Extract the [x, y] coordinate from the center of the cell holding the provided text.  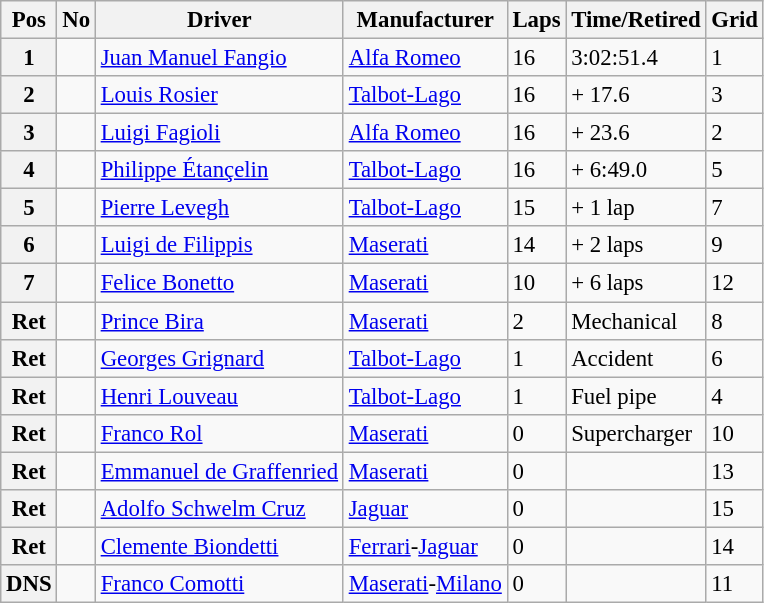
Prince Bira [219, 321]
Louis Rosier [219, 95]
Clemente Biondetti [219, 546]
Ferrari-Jaguar [425, 546]
12 [734, 283]
Fuel pipe [636, 396]
Maserati-Milano [425, 584]
Franco Comotti [219, 584]
Supercharger [636, 433]
DNS [29, 584]
Manufacturer [425, 20]
Grid [734, 20]
Franco Rol [219, 433]
Henri Louveau [219, 396]
8 [734, 321]
Laps [536, 20]
3:02:51.4 [636, 58]
Time/Retired [636, 20]
Philippe Étançelin [219, 170]
+ 17.6 [636, 95]
Pierre Levegh [219, 208]
+ 23.6 [636, 133]
Accident [636, 358]
+ 2 laps [636, 245]
11 [734, 584]
Pos [29, 20]
+ 6:49.0 [636, 170]
Luigi de Filippis [219, 245]
Adolfo Schwelm Cruz [219, 509]
Driver [219, 20]
Emmanuel de Graffenried [219, 471]
No [76, 20]
Jaguar [425, 509]
Georges Grignard [219, 358]
Luigi Fagioli [219, 133]
Mechanical [636, 321]
13 [734, 471]
Juan Manuel Fangio [219, 58]
+ 6 laps [636, 283]
9 [734, 245]
Felice Bonetto [219, 283]
+ 1 lap [636, 208]
